Capture the cell that displays the provided text and extract its [X, Y] central coordinate. 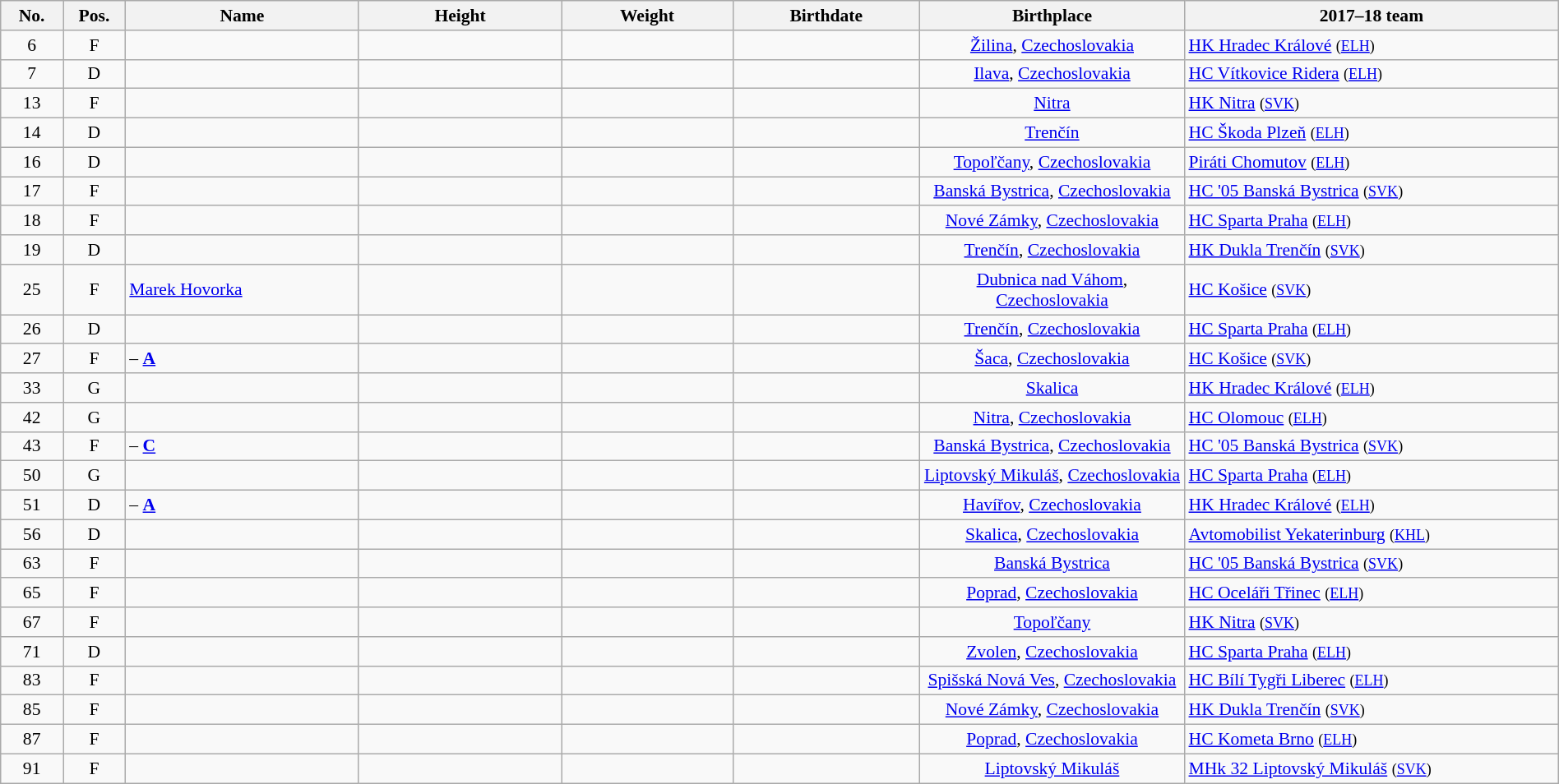
25 [32, 289]
Banská Bystrica [1052, 564]
18 [32, 221]
Spišská Nová Ves, Czechoslovakia [1052, 680]
Topoľčany [1052, 622]
HC Oceláři Třinec (ELH) [1372, 593]
Weight [647, 16]
Šaca, Czechoslovakia [1052, 359]
MHk 32 Liptovský Mikuláš (SVK) [1372, 768]
Birthplace [1052, 16]
– C [242, 446]
14 [32, 133]
Dubnica nad Váhom, Czechoslovakia [1052, 289]
19 [32, 250]
Avtomobilist Yekaterinburg (KHL) [1372, 534]
Havířov, Czechoslovakia [1052, 505]
Marek Hovorka [242, 289]
Skalica [1052, 388]
Name [242, 16]
Nitra [1052, 104]
Height [460, 16]
Liptovský Mikuláš [1052, 768]
HC Škoda Plzeň (ELH) [1372, 133]
HC Vítkovice Ridera (ELH) [1372, 74]
Trenčín [1052, 133]
13 [32, 104]
85 [32, 710]
Pos. [95, 16]
91 [32, 768]
Skalica, Czechoslovakia [1052, 534]
51 [32, 505]
83 [32, 680]
Liptovský Mikuláš, Czechoslovakia [1052, 476]
67 [32, 622]
Nitra, Czechoslovakia [1052, 417]
No. [32, 16]
65 [32, 593]
63 [32, 564]
17 [32, 191]
HC Olomouc (ELH) [1372, 417]
33 [32, 388]
HC Bílí Tygři Liberec (ELH) [1372, 680]
27 [32, 359]
6 [32, 45]
Piráti Chomutov (ELH) [1372, 162]
7 [32, 74]
Zvolen, Czechoslovakia [1052, 652]
HC Kometa Brno (ELH) [1372, 740]
71 [32, 652]
56 [32, 534]
50 [32, 476]
43 [32, 446]
Žilina, Czechoslovakia [1052, 45]
26 [32, 330]
Birthdate [826, 16]
Ilava, Czechoslovakia [1052, 74]
87 [32, 740]
2017–18 team [1372, 16]
16 [32, 162]
Topoľčany, Czechoslovakia [1052, 162]
42 [32, 417]
